Output the [x, y] coordinate of the center of the cell containing the given text.  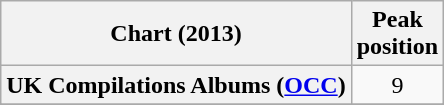
Chart (2013) [176, 34]
9 [397, 85]
UK Compilations Albums (OCC) [176, 85]
Peak position [397, 34]
